Find where the given text appears and provide that cell's center as (x, y) coordinate. 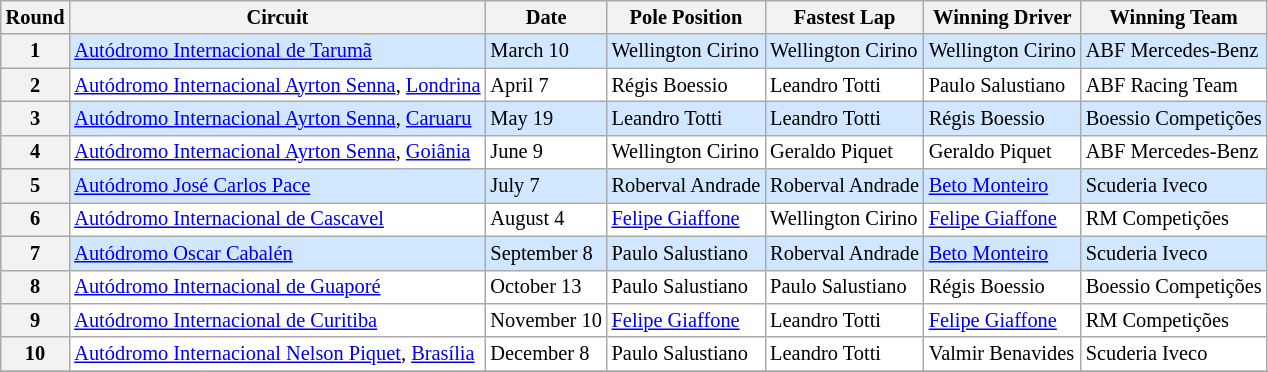
Winning Team (1174, 17)
Autódromo Internacional Nelson Piquet, Brasília (277, 354)
6 (36, 219)
10 (36, 354)
2 (36, 85)
April 7 (546, 85)
Autódromo Internacional Ayrton Senna, Caruaru (277, 118)
Autódromo Internacional de Cascavel (277, 219)
August 4 (546, 219)
5 (36, 186)
Round (36, 17)
May 19 (546, 118)
Autódromo Internacional de Guaporé (277, 287)
Autódromo Internacional Ayrton Senna, Londrina (277, 85)
Autódromo Internacional de Tarumã (277, 51)
Winning Driver (1002, 17)
ABF Racing Team (1174, 85)
Valmir Benavides (1002, 354)
Autódromo José Carlos Pace (277, 186)
July 7 (546, 186)
8 (36, 287)
Autódromo Oscar Cabalén (277, 253)
4 (36, 152)
March 10 (546, 51)
June 9 (546, 152)
3 (36, 118)
November 10 (546, 320)
October 13 (546, 287)
Fastest Lap (844, 17)
9 (36, 320)
Autódromo Internacional de Curitiba (277, 320)
Date (546, 17)
7 (36, 253)
Autódromo Internacional Ayrton Senna, Goiânia (277, 152)
September 8 (546, 253)
December 8 (546, 354)
Circuit (277, 17)
1 (36, 51)
Pole Position (686, 17)
